Determine the [X, Y] coordinate at the center of the cell enclosing the given text.  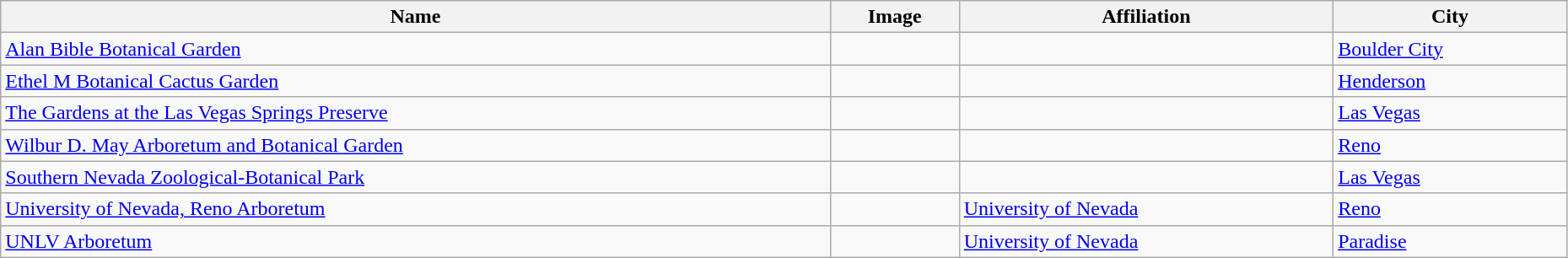
Alan Bible Botanical Garden [416, 49]
UNLV Arboretum [416, 241]
Paradise [1451, 241]
Henderson [1451, 81]
City [1451, 17]
Wilbur D. May Arboretum and Botanical Garden [416, 145]
Boulder City [1451, 49]
Image [894, 17]
Ethel M Botanical Cactus Garden [416, 81]
Affiliation [1146, 17]
Southern Nevada Zoological-Botanical Park [416, 177]
Name [416, 17]
University of Nevada, Reno Arboretum [416, 209]
The Gardens at the Las Vegas Springs Preserve [416, 113]
